For the text-containing cell, return its midpoint in [X, Y] coordinate format. 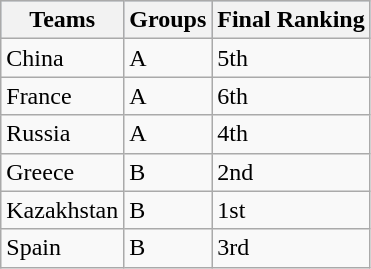
4th [291, 134]
Kazakhstan [62, 210]
6th [291, 96]
5th [291, 58]
France [62, 96]
1st [291, 210]
Greece [62, 172]
Russia [62, 134]
3rd [291, 248]
China [62, 58]
Spain [62, 248]
Final Ranking [291, 20]
Teams [62, 20]
Groups [168, 20]
2nd [291, 172]
